Detect which cell encompasses the target text, then output its [x, y] center coordinate. 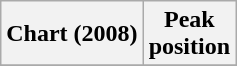
Chart (2008) [72, 34]
Peakposition [189, 34]
